For the text-containing cell, return its midpoint in [x, y] coordinate format. 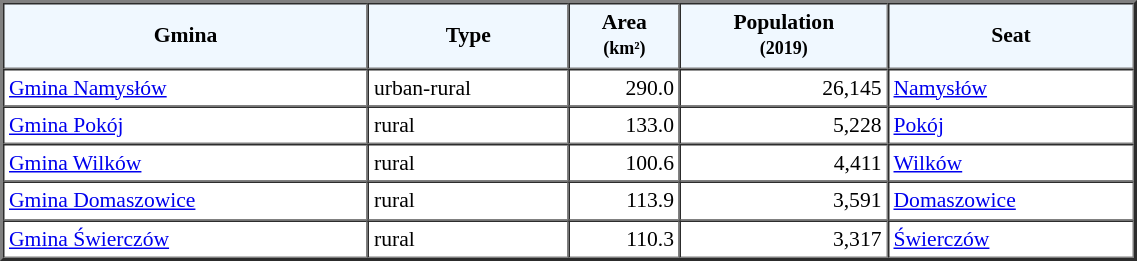
Domaszowice [1012, 201]
Wilków [1012, 163]
5,228 [784, 125]
urban-rural [468, 87]
3,591 [784, 201]
3,317 [784, 239]
26,145 [784, 87]
4,411 [784, 163]
100.6 [624, 163]
290.0 [624, 87]
Gmina Świerczów [186, 239]
Gmina Pokój [186, 125]
Świerczów [1012, 239]
Gmina Wilków [186, 163]
110.3 [624, 239]
Seat [1012, 36]
Population(2019) [784, 36]
Area(km²) [624, 36]
133.0 [624, 125]
Gmina [186, 36]
Namysłów [1012, 87]
113.9 [624, 201]
Gmina Domaszowice [186, 201]
Type [468, 36]
Gmina Namysłów [186, 87]
Pokój [1012, 125]
